Scan for the cell matching the given text and deliver its [X, Y] coordinate at center. 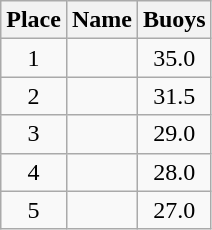
29.0 [174, 134]
Place [34, 20]
Name [102, 20]
1 [34, 58]
5 [34, 210]
4 [34, 172]
35.0 [174, 58]
27.0 [174, 210]
3 [34, 134]
2 [34, 96]
Buoys [174, 20]
31.5 [174, 96]
28.0 [174, 172]
